Return the [x, y] coordinate for the center point of the cell that contains the specified text.  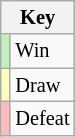
Win [42, 51]
Defeat [42, 118]
Draw [42, 85]
Key [38, 17]
